For the text-containing cell, return its midpoint in (x, y) coordinate format. 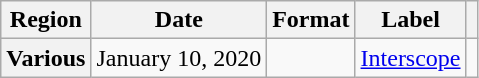
Region (46, 20)
Format (311, 20)
January 10, 2020 (179, 58)
Date (179, 20)
Interscope (410, 58)
Various (46, 58)
Label (410, 20)
